Find where the given text appears and provide that cell's center as [X, Y] coordinate. 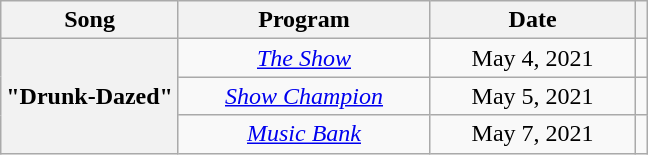
May 7, 2021 [533, 134]
Show Champion [304, 96]
Date [533, 20]
May 4, 2021 [533, 58]
May 5, 2021 [533, 96]
Song [90, 20]
The Show [304, 58]
"Drunk-Dazed" [90, 96]
Program [304, 20]
Music Bank [304, 134]
